Determine the (X, Y) coordinate at the center of the cell enclosing the given text.  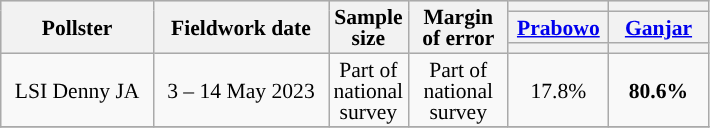
3 – 14 May 2023 (240, 90)
Fieldwork date (240, 27)
80.6% (658, 90)
17.8% (558, 90)
Pollster (78, 27)
LSI Denny JA (78, 90)
Margin of error (458, 27)
Prabowo (558, 27)
Ganjar (658, 27)
Sample size (368, 27)
